Find where the given text appears and provide that cell's center as [X, Y] coordinate. 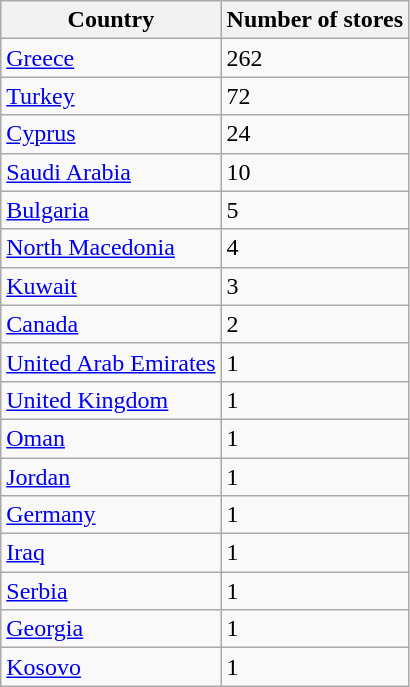
Bulgaria [111, 210]
Greece [111, 58]
2 [315, 324]
Turkey [111, 96]
10 [315, 172]
North Macedonia [111, 248]
Kuwait [111, 286]
3 [315, 286]
72 [315, 96]
Canada [111, 324]
Number of stores [315, 20]
262 [315, 58]
Jordan [111, 477]
Oman [111, 438]
United Arab Emirates [111, 362]
United Kingdom [111, 400]
Iraq [111, 553]
4 [315, 248]
Saudi Arabia [111, 172]
Germany [111, 515]
Country [111, 20]
Kosovo [111, 667]
Cyprus [111, 134]
Georgia [111, 629]
24 [315, 134]
Serbia [111, 591]
5 [315, 210]
